Search for the cell housing the specified text and yield its (X, Y) center coordinate. 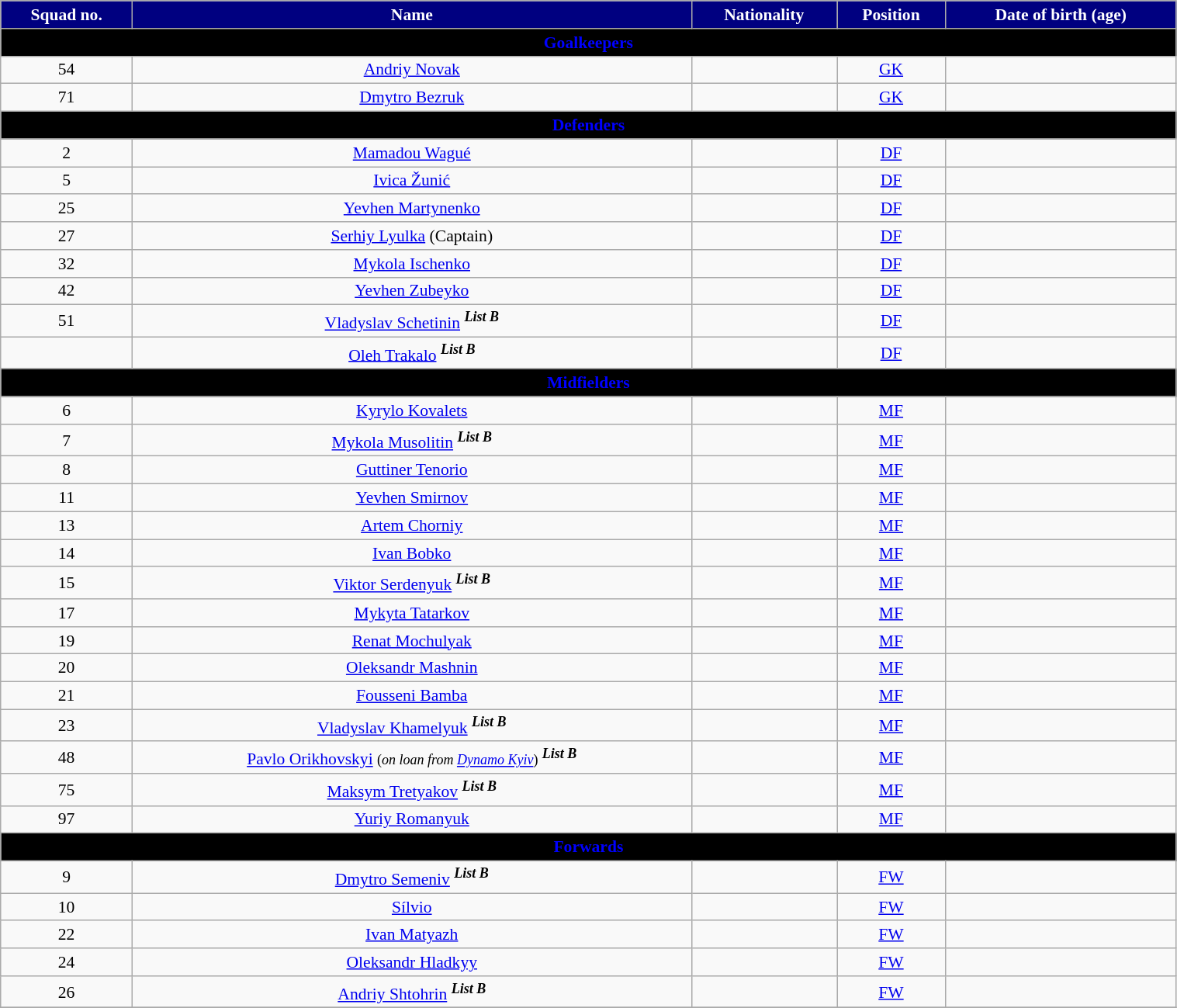
Goalkeepers (588, 43)
19 (67, 641)
Maksym Tretyakov List B (411, 790)
Vladyslav Schetinin List B (411, 321)
Nationality (764, 15)
Viktor Serdenyuk List B (411, 584)
13 (67, 525)
Squad no. (67, 15)
15 (67, 584)
Ivica Žunić (411, 181)
Fousseni Bamba (411, 696)
Oleh Trakalo List B (411, 352)
26 (67, 992)
Kyrylo Kovalets (411, 410)
Oleksandr Mashnin (411, 668)
Pavlo Orikhovskyi (on loan from Dynamo Kyiv) List B (411, 757)
Serhiy Lyulka (Captain) (411, 236)
Mamadou Wagué (411, 153)
Dmytro Bezruk (411, 98)
Guttiner Tenorio (411, 470)
Artem Chorniy (411, 525)
5 (67, 181)
24 (67, 962)
Midfielders (588, 383)
54 (67, 70)
Yevhen Martynenko (411, 209)
Yevhen Smirnov (411, 498)
27 (67, 236)
Date of birth (age) (1061, 15)
17 (67, 613)
Sílvio (411, 907)
Mykola Ischenko (411, 264)
Defenders (588, 126)
7 (67, 441)
Andriy Shtohrin List B (411, 992)
Mykola Musolitin List B (411, 441)
48 (67, 757)
Yevhen Zubeyko (411, 291)
Vladyslav Khamelyuk List B (411, 726)
25 (67, 209)
75 (67, 790)
32 (67, 264)
11 (67, 498)
10 (67, 907)
8 (67, 470)
71 (67, 98)
Ivan Bobko (411, 553)
Forwards (588, 847)
Renat Mochulyak (411, 641)
Name (411, 15)
Oleksandr Hladkyy (411, 962)
42 (67, 291)
Ivan Matyazh (411, 935)
Yuriy Romanyuk (411, 820)
14 (67, 553)
Dmytro Semeniv List B (411, 877)
9 (67, 877)
21 (67, 696)
2 (67, 153)
51 (67, 321)
23 (67, 726)
20 (67, 668)
97 (67, 820)
Andriy Novak (411, 70)
22 (67, 935)
Position (891, 15)
Mykyta Tatarkov (411, 613)
6 (67, 410)
